Output the (x, y) coordinate of the center of the cell containing the given text.  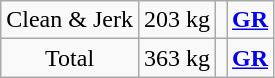
Clean & Jerk (70, 20)
363 kg (176, 58)
203 kg (176, 20)
Total (70, 58)
